Pinpoint the cell where the given text exists, returning its [X, Y] midpoint coordinate. 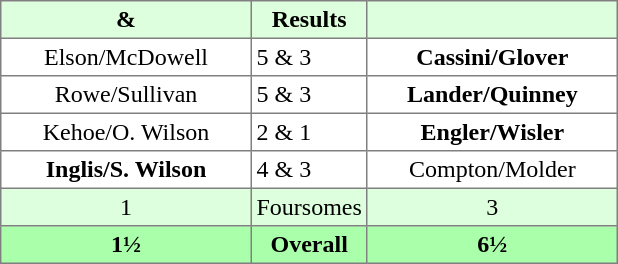
Lander/Quinney [492, 95]
Engler/Wisler [492, 132]
Compton/Molder [492, 170]
6½ [492, 245]
4 & 3 [309, 170]
1 [126, 207]
Rowe/Sullivan [126, 95]
Cassini/Glover [492, 57]
2 & 1 [309, 132]
Inglis/S. Wilson [126, 170]
Foursomes [309, 207]
Elson/McDowell [126, 57]
Kehoe/O. Wilson [126, 132]
3 [492, 207]
Results [309, 20]
1½ [126, 245]
& [126, 20]
Overall [309, 245]
